Locate the cell with the specified text and output its [X, Y] center coordinate. 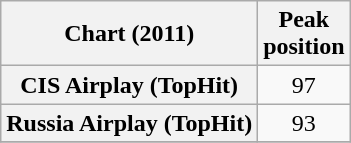
97 [304, 85]
93 [304, 123]
Russia Airplay (TopHit) [130, 123]
CIS Airplay (TopHit) [130, 85]
Peakposition [304, 34]
Chart (2011) [130, 34]
